Search for the cell housing the specified text and yield its (X, Y) center coordinate. 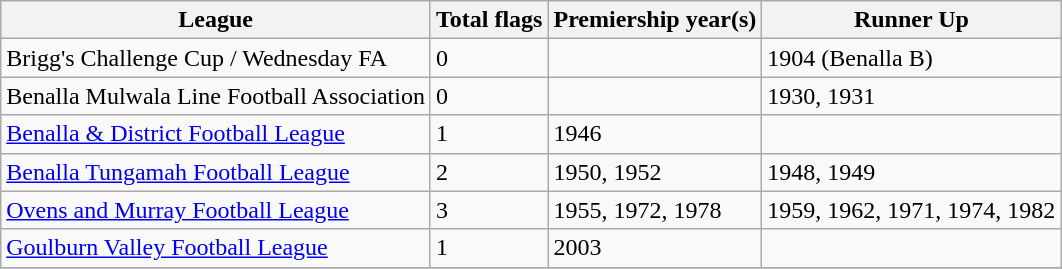
1930, 1931 (912, 96)
1948, 1949 (912, 172)
1959, 1962, 1971, 1974, 1982 (912, 210)
Runner Up (912, 20)
Benalla Tungamah Football League (216, 172)
2 (489, 172)
1950, 1952 (655, 172)
1904 (Benalla B) (912, 58)
1946 (655, 134)
1955, 1972, 1978 (655, 210)
Total flags (489, 20)
Premiership year(s) (655, 20)
League (216, 20)
Ovens and Murray Football League (216, 210)
Brigg's Challenge Cup / Wednesday FA (216, 58)
Benalla Mulwala Line Football Association (216, 96)
Goulburn Valley Football League (216, 248)
2003 (655, 248)
Benalla & District Football League (216, 134)
3 (489, 210)
